Detect which cell encompasses the target text, then output its [x, y] center coordinate. 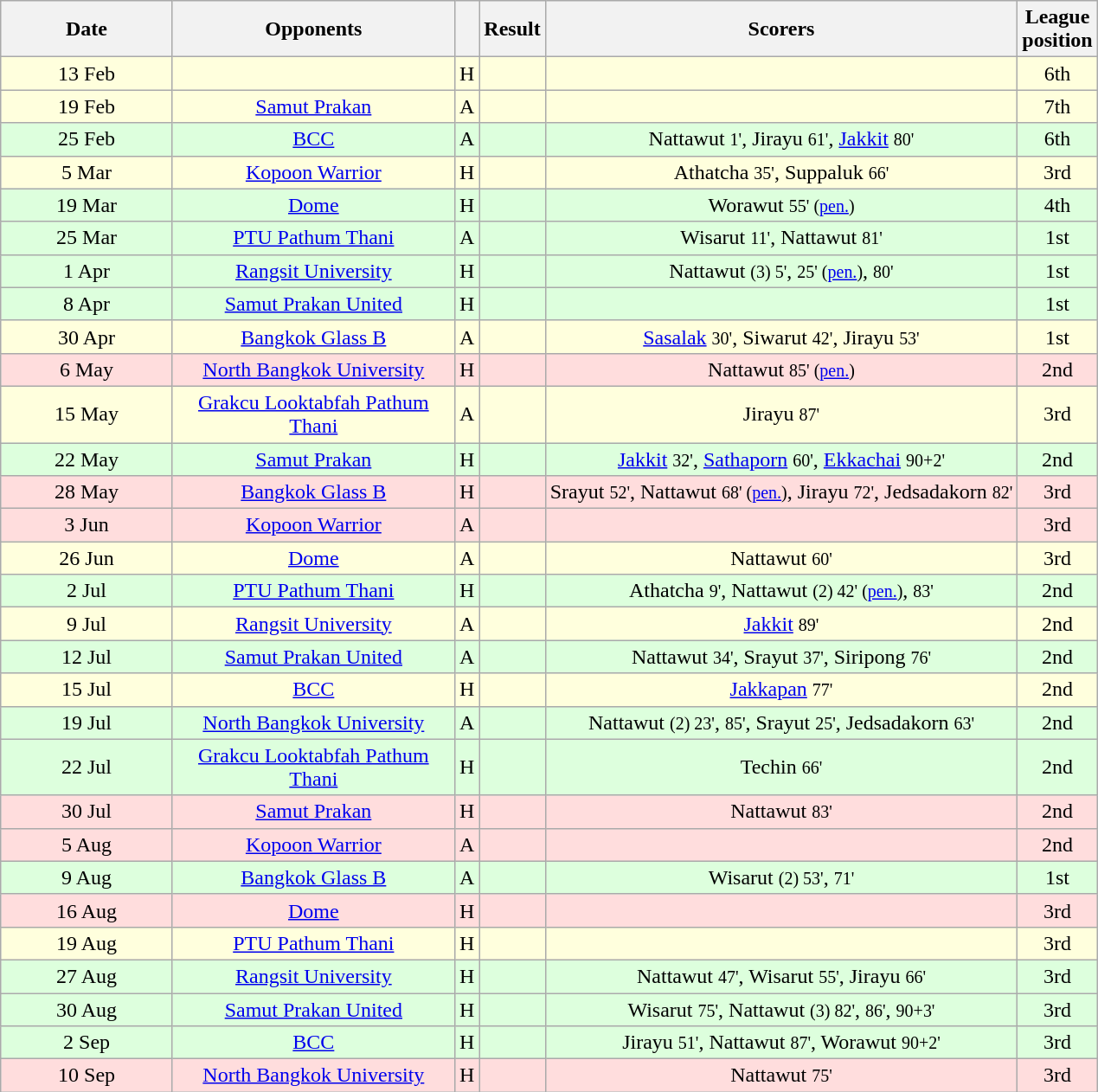
28 May [87, 492]
Nattawut 1', Jirayu 61', Jakkit 80' [781, 139]
5 Mar [87, 172]
27 Aug [87, 976]
19 Mar [87, 205]
Sasalak 30', Siwarut 42', Jirayu 53' [781, 337]
9 Jul [87, 624]
19 Jul [87, 723]
Jakkapan 77' [781, 690]
22 Jul [87, 767]
Nattawut 34', Srayut 37', Siripong 76' [781, 657]
16 Aug [87, 910]
19 Aug [87, 943]
Nattawut (3) 5', 25' (pen.), 80' [781, 271]
10 Sep [87, 1076]
12 Jul [87, 657]
3 Jun [87, 525]
22 May [87, 459]
25 Feb [87, 139]
Opponents [313, 29]
Jirayu 87' [781, 414]
2 Jul [87, 591]
Wisarut 75', Nattawut (3) 82', 86', 90+3' [781, 1010]
Nattawut 85' (pen.) [781, 369]
2 Sep [87, 1043]
Worawut 55' (pen.) [781, 205]
Leagueposition [1057, 29]
8 Apr [87, 304]
Wisarut (2) 53', 71' [781, 877]
Nattawut 83' [781, 812]
Athatcha 9', Nattawut (2) 42' (pen.), 83' [781, 591]
Srayut 52', Nattawut 68' (pen.), Jirayu 72', Jedsadakorn 82' [781, 492]
30 Jul [87, 812]
1 Apr [87, 271]
Jirayu 51', Nattawut 87', Worawut 90+2' [781, 1043]
30 Apr [87, 337]
26 Jun [87, 558]
Nattawut 47', Wisarut 55', Jirayu 66' [781, 976]
Nattawut 75' [781, 1076]
9 Aug [87, 877]
15 May [87, 414]
Result [512, 29]
Date [87, 29]
13 Feb [87, 74]
4th [1057, 205]
25 Mar [87, 238]
Nattawut 60' [781, 558]
5 Aug [87, 845]
6 May [87, 369]
19 Feb [87, 106]
Techin 66' [781, 767]
Jakkit 89' [781, 624]
7th [1057, 106]
Athatcha 35', Suppaluk 66' [781, 172]
Scorers [781, 29]
30 Aug [87, 1010]
Nattawut (2) 23', 85', Srayut 25', Jedsadakorn 63' [781, 723]
Jakkit 32', Sathaporn 60', Ekkachai 90+2' [781, 459]
Wisarut 11', Nattawut 81' [781, 238]
15 Jul [87, 690]
